Return [X, Y] of the center of cell containing provided text 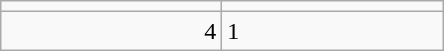
4 [112, 31]
1 [332, 31]
